Find where the given text appears and provide that cell's center as (X, Y) coordinate. 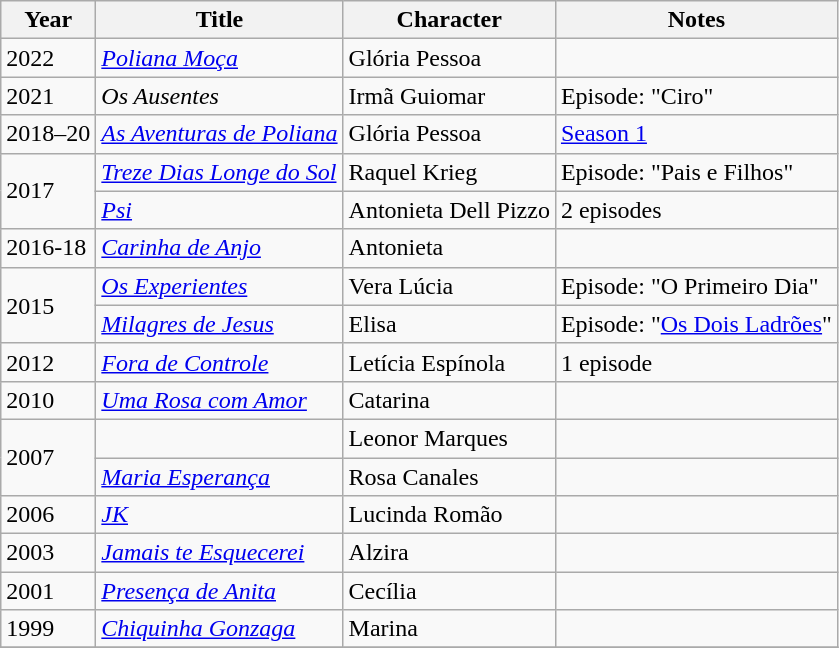
2017 (48, 191)
Season 1 (696, 134)
Milagres de Jesus (220, 324)
Episode: "Ciro" (696, 96)
Antonieta (449, 248)
Year (48, 20)
2007 (48, 457)
Cecília (449, 591)
2022 (48, 58)
2016-18 (48, 248)
Marina (449, 629)
Psi (220, 210)
1 episode (696, 362)
2001 (48, 591)
Poliana Moça (220, 58)
Notes (696, 20)
Episode: "Os Dois Ladrões" (696, 324)
Maria Esperança (220, 477)
2015 (48, 305)
Catarina (449, 400)
Raquel Krieg (449, 172)
Carinha de Anjo (220, 248)
Elisa (449, 324)
Title (220, 20)
Presença de Anita (220, 591)
Vera Lúcia (449, 286)
Rosa Canales (449, 477)
Episode: "O Primeiro Dia" (696, 286)
JK (220, 515)
Letícia Espínola (449, 362)
Episode: "Pais e Filhos" (696, 172)
Treze Dias Longe do Sol (220, 172)
Character (449, 20)
Os Ausentes (220, 96)
2018–20 (48, 134)
1999 (48, 629)
As Aventuras de Poliana (220, 134)
Antonieta Dell Pizzo (449, 210)
2010 (48, 400)
Chiquinha Gonzaga (220, 629)
2 episodes (696, 210)
Fora de Controle (220, 362)
Alzira (449, 553)
2003 (48, 553)
2006 (48, 515)
Os Experientes (220, 286)
Leonor Marques (449, 438)
Uma Rosa com Amor (220, 400)
2012 (48, 362)
Jamais te Esquecerei (220, 553)
2021 (48, 96)
Lucinda Romão (449, 515)
Irmã Guiomar (449, 96)
